Determine the [x, y] coordinate at the center of the cell enclosing the given text.  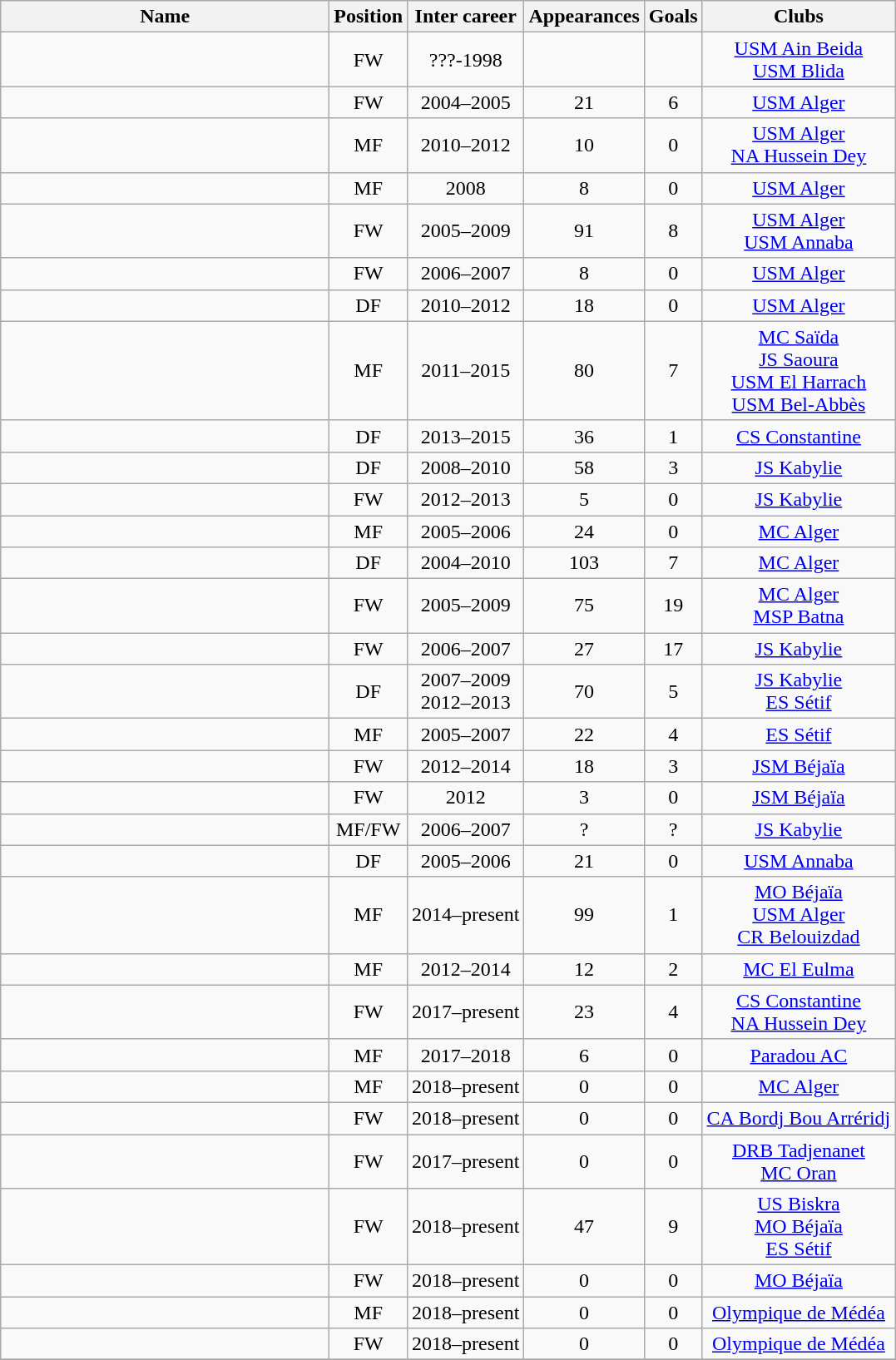
???-1998 [466, 60]
47 [584, 1227]
ES Sétif [799, 734]
80 [584, 371]
2012–2013 [466, 499]
DRB TadjenanetMC Oran [799, 1161]
2007–20092012–2013 [466, 692]
2008 [466, 188]
2004–2010 [466, 563]
MF/FW [369, 829]
Goals [673, 17]
27 [584, 649]
2013–2015 [466, 436]
US BiskraMO BéjaïaES Sétif [799, 1227]
2008–2010 [466, 467]
22 [584, 734]
58 [584, 467]
10 [584, 145]
99 [584, 915]
MC AlgerMSP Batna [799, 606]
Clubs [799, 17]
Appearances [584, 17]
91 [584, 231]
USM AlgerNA Hussein Dey [799, 145]
23 [584, 1011]
19 [673, 606]
CS Constantine [799, 436]
Inter career [466, 17]
2004–2005 [466, 102]
2017–2018 [466, 1055]
2011–2015 [466, 371]
9 [673, 1227]
2005–2007 [466, 734]
36 [584, 436]
2 [673, 969]
Paradou AC [799, 1055]
Position [369, 17]
USM Ain Beida USM Blida [799, 60]
17 [673, 649]
MC El Eulma [799, 969]
CS ConstantineNA Hussein Dey [799, 1011]
75 [584, 606]
2012 [466, 798]
MO BéjaïaUSM AlgerCR Belouizdad [799, 915]
24 [584, 532]
Name [165, 17]
USM Annaba [799, 861]
JS KabylieES Sétif [799, 692]
103 [584, 563]
USM AlgerUSM Annaba [799, 231]
12 [584, 969]
70 [584, 692]
MO Béjaïa [799, 1281]
2014–present [466, 915]
CA Bordj Bou Arréridj [799, 1118]
MC SaïdaJS SaouraUSM El HarrachUSM Bel-Abbès [799, 371]
